Return the [x, y] coordinate for the center point of the cell that contains the specified text.  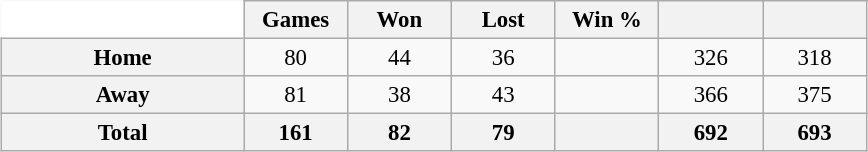
693 [815, 133]
375 [815, 95]
Won [399, 20]
80 [296, 57]
318 [815, 57]
Games [296, 20]
366 [711, 95]
44 [399, 57]
161 [296, 133]
81 [296, 95]
Lost [503, 20]
692 [711, 133]
38 [399, 95]
82 [399, 133]
36 [503, 57]
Total [123, 133]
Home [123, 57]
Away [123, 95]
326 [711, 57]
79 [503, 133]
43 [503, 95]
Win % [607, 20]
